Search for the cell housing the specified text and yield its (x, y) center coordinate. 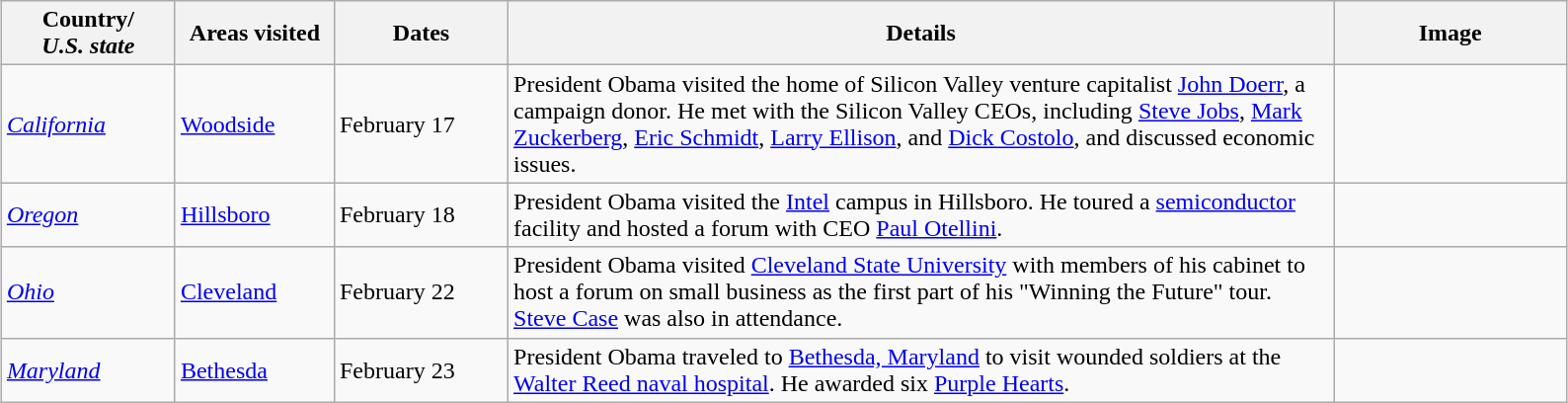
Bethesda (255, 369)
February 18 (421, 215)
Country/U.S. state (88, 34)
Ohio (88, 292)
Areas visited (255, 34)
Details (921, 34)
Oregon (88, 215)
Dates (421, 34)
California (88, 124)
Image (1450, 34)
Hillsboro (255, 215)
President Obama visited the Intel campus in Hillsboro. He toured a semiconductor facility and hosted a forum with CEO Paul Otellini. (921, 215)
February 17 (421, 124)
Cleveland (255, 292)
February 22 (421, 292)
Maryland (88, 369)
February 23 (421, 369)
Woodside (255, 124)
President Obama traveled to Bethesda, Maryland to visit wounded soldiers at the Walter Reed naval hospital. He awarded six Purple Hearts. (921, 369)
